For the text-containing cell, return its midpoint in [X, Y] coordinate format. 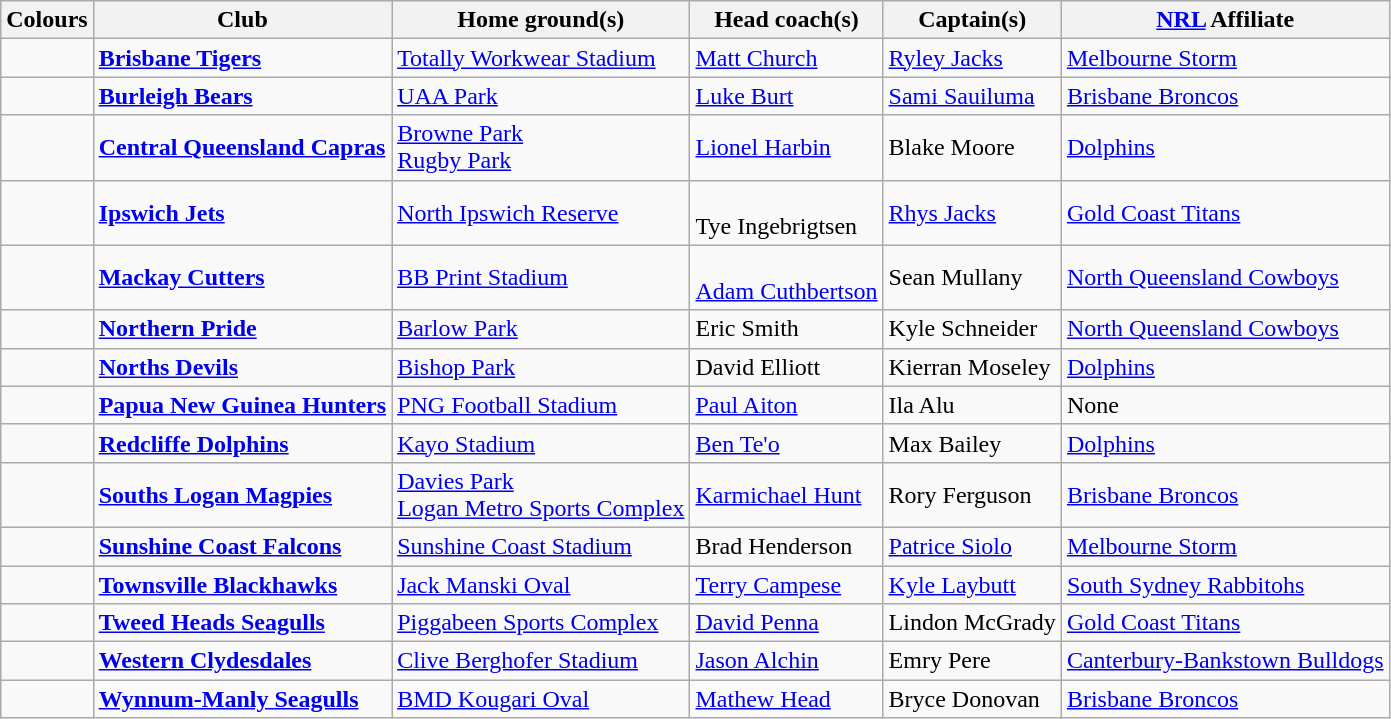
Sean Mullany [972, 278]
Karmichael Hunt [786, 494]
Tweed Heads Seagulls [242, 623]
Souths Logan Magpies [242, 494]
Max Bailey [972, 443]
Blake Moore [972, 148]
Patrice Siolo [972, 546]
Mackay Cutters [242, 278]
Bishop Park [541, 367]
North Ipswich Reserve [541, 212]
Papua New Guinea Hunters [242, 405]
Adam Cuthbertson [786, 278]
Townsville Blackhawks [242, 585]
Norths Devils [242, 367]
BMD Kougari Oval [541, 699]
Totally Workwear Stadium [541, 58]
Sunshine Coast Stadium [541, 546]
Barlow Park [541, 329]
Redcliffe Dolphins [242, 443]
Davies ParkLogan Metro Sports Complex [541, 494]
Rory Ferguson [972, 494]
Canterbury-Bankstown Bulldogs [1225, 661]
Ben Te'o [786, 443]
Sami Sauiluma [972, 96]
Rhys Jacks [972, 212]
Northern Pride [242, 329]
Luke Burt [786, 96]
South Sydney Rabbitohs [1225, 585]
Brisbane Tigers [242, 58]
Tye Ingebrigtsen [786, 212]
Emry Pere [972, 661]
PNG Football Stadium [541, 405]
David Elliott [786, 367]
Burleigh Bears [242, 96]
Jack Manski Oval [541, 585]
Ryley Jacks [972, 58]
UAA Park [541, 96]
Jason Alchin [786, 661]
Paul Aiton [786, 405]
Piggabeen Sports Complex [541, 623]
Clive Berghofer Stadium [541, 661]
NRL Affiliate [1225, 20]
Lionel Harbin [786, 148]
Western Clydesdales [242, 661]
Central Queensland Capras [242, 148]
Captain(s) [972, 20]
Head coach(s) [786, 20]
Wynnum-Manly Seagulls [242, 699]
Kyle Laybutt [972, 585]
Ipswich Jets [242, 212]
Lindon McGrady [972, 623]
Browne ParkRugby Park [541, 148]
Matt Church [786, 58]
Colours [47, 20]
Kyle Schneider [972, 329]
Eric Smith [786, 329]
Home ground(s) [541, 20]
None [1225, 405]
David Penna [786, 623]
Club [242, 20]
Bryce Donovan [972, 699]
Terry Campese [786, 585]
Kierran Moseley [972, 367]
Mathew Head [786, 699]
Brad Henderson [786, 546]
Kayo Stadium [541, 443]
BB Print Stadium [541, 278]
Ila Alu [972, 405]
Sunshine Coast Falcons [242, 546]
